Return the (X, Y) coordinate for the center point of the cell that contains the specified text.  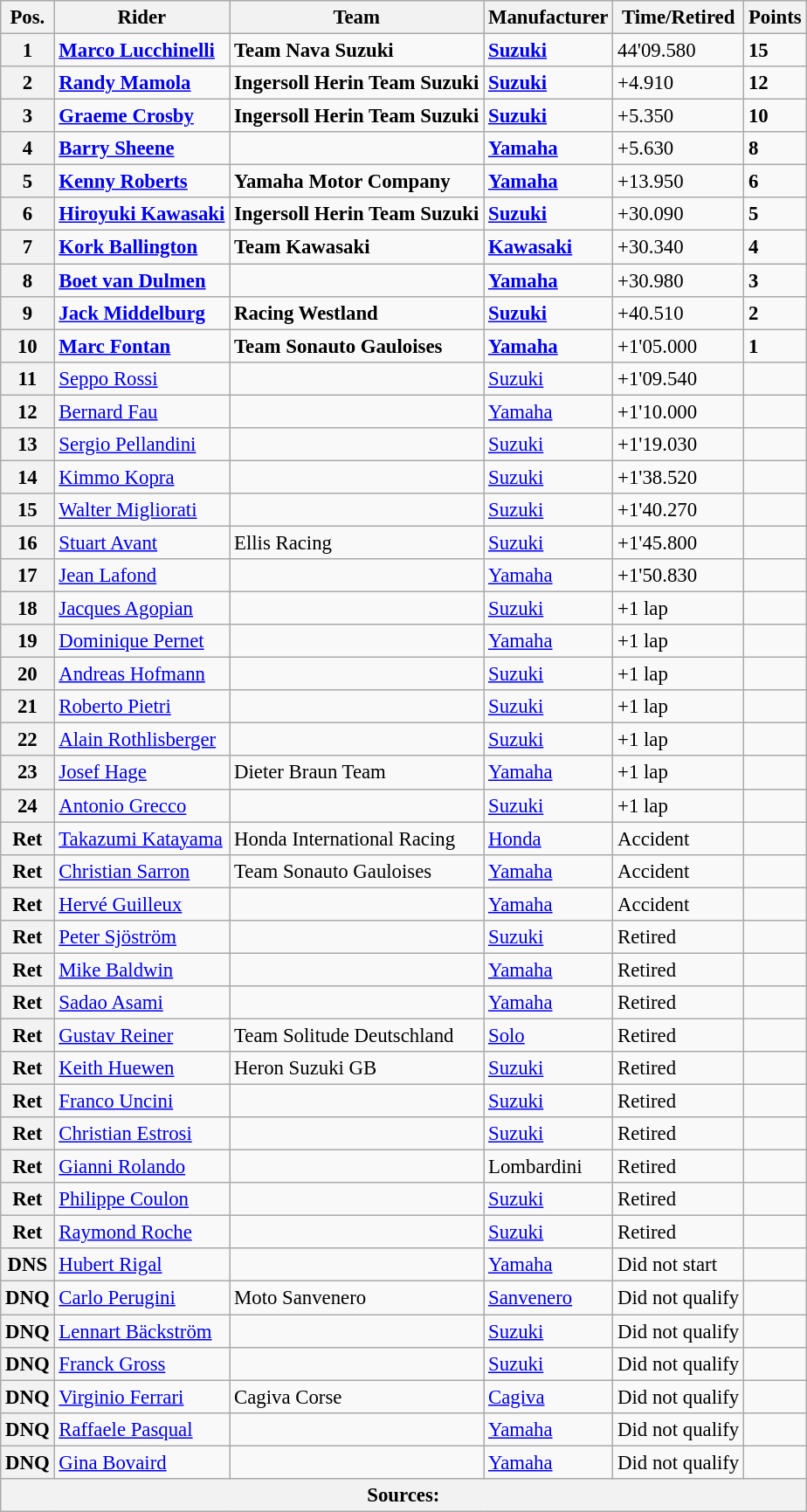
Dominique Pernet (141, 641)
14 (28, 477)
Gina Bovaird (141, 1462)
Peter Sjöström (141, 937)
+40.510 (679, 313)
Barry Sheene (141, 148)
Graeme Crosby (141, 116)
Points (776, 17)
Boet van Dulmen (141, 280)
23 (28, 773)
Cagiva Corse (356, 1397)
Team Kawasaki (356, 247)
+1'50.830 (679, 576)
Sergio Pellandini (141, 445)
+4.910 (679, 83)
16 (28, 542)
Walter Migliorati (141, 510)
Marc Fontan (141, 346)
Sources: (403, 1495)
Yamaha Motor Company (356, 182)
DNS (28, 1266)
Moto Sanvenero (356, 1298)
Dieter Braun Team (356, 773)
Kork Ballington (141, 247)
Kawasaki (548, 247)
+1'10.000 (679, 411)
Mike Baldwin (141, 970)
+30.980 (679, 280)
Christian Sarron (141, 871)
Kenny Roberts (141, 182)
13 (28, 445)
Honda International Racing (356, 839)
Hiroyuki Kawasaki (141, 214)
+1'05.000 (679, 346)
Raymond Roche (141, 1232)
Lombardini (548, 1167)
Sadao Asami (141, 1003)
Pos. (28, 17)
Keith Huewen (141, 1068)
Marco Lucchinelli (141, 51)
Team Nava Suzuki (356, 51)
44'09.580 (679, 51)
Rider (141, 17)
Honda (548, 839)
Racing Westland (356, 313)
17 (28, 576)
Cagiva (548, 1397)
+1'09.540 (679, 378)
Randy Mamola (141, 83)
+1'45.800 (679, 542)
Josef Hage (141, 773)
Manufacturer (548, 17)
Gustav Reiner (141, 1035)
+13.950 (679, 182)
7 (28, 247)
Sanvenero (548, 1298)
20 (28, 674)
Antonio Grecco (141, 805)
Hervé Guilleux (141, 904)
+1'38.520 (679, 477)
+1'40.270 (679, 510)
Roberto Pietri (141, 707)
Stuart Avant (141, 542)
18 (28, 609)
+1'19.030 (679, 445)
Ellis Racing (356, 542)
+5.350 (679, 116)
19 (28, 641)
+30.340 (679, 247)
Jack Middelburg (141, 313)
Andreas Hofmann (141, 674)
21 (28, 707)
Team (356, 17)
9 (28, 313)
Heron Suzuki GB (356, 1068)
Solo (548, 1035)
Did not start (679, 1266)
+30.090 (679, 214)
Franco Uncini (141, 1101)
Bernard Fau (141, 411)
Franck Gross (141, 1364)
22 (28, 740)
Raffaele Pasqual (141, 1429)
Time/Retired (679, 17)
Jean Lafond (141, 576)
+5.630 (679, 148)
Jacques Agopian (141, 609)
Takazumi Katayama (141, 839)
Virginio Ferrari (141, 1397)
Hubert Rigal (141, 1266)
Christian Estrosi (141, 1134)
Carlo Perugini (141, 1298)
24 (28, 805)
Philippe Coulon (141, 1199)
Lennart Bäckström (141, 1331)
Alain Rothlisberger (141, 740)
11 (28, 378)
Gianni Rolando (141, 1167)
Team Solitude Deutschland (356, 1035)
Kimmo Kopra (141, 477)
Seppo Rossi (141, 378)
